Determine the [x, y] coordinate at the center of the cell enclosing the given text.  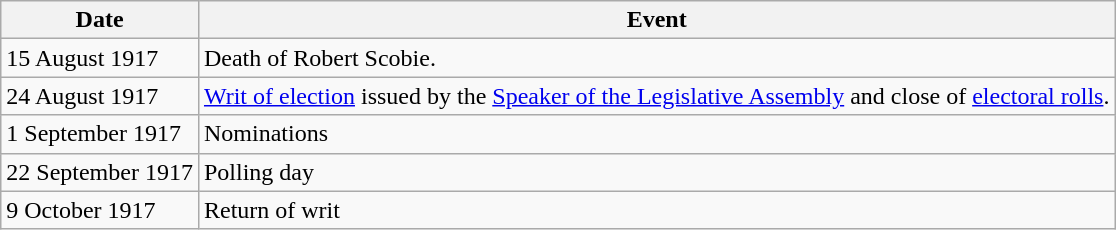
Death of Robert Scobie. [656, 58]
Nominations [656, 134]
22 September 1917 [100, 172]
Date [100, 20]
1 September 1917 [100, 134]
24 August 1917 [100, 96]
9 October 1917 [100, 210]
Return of writ [656, 210]
15 August 1917 [100, 58]
Event [656, 20]
Writ of election issued by the Speaker of the Legislative Assembly and close of electoral rolls. [656, 96]
Polling day [656, 172]
